Locate the cell with the specified text and output its (X, Y) center coordinate. 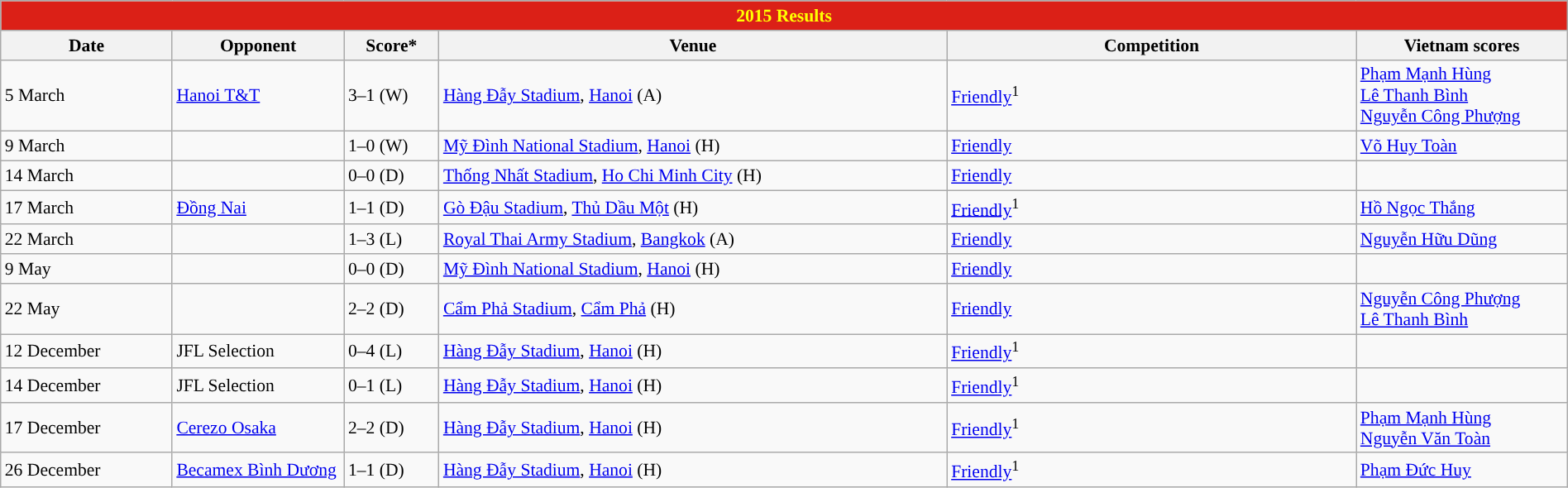
Opponent (258, 45)
Date (87, 45)
Hồ Ngọc Thắng (1462, 207)
Becamex Bình Dương (258, 470)
Hàng Đẫy Stadium, Hanoi (A) (693, 96)
Royal Thai Army Stadium, Bangkok (A) (693, 240)
Gò Đậu Stadium, Thủ Dầu Một (H) (693, 207)
17 December (87, 428)
12 December (87, 351)
Phạm Đức Huy (1462, 470)
Vietnam scores (1462, 45)
1–0 (W) (392, 146)
26 December (87, 470)
Thống Nhất Stadium, Ho Chi Minh City (H) (693, 176)
17 March (87, 207)
Hanoi T&T (258, 96)
0–1 (L) (392, 385)
0–4 (L) (392, 351)
2015 Results (784, 16)
22 March (87, 240)
Nguyễn Công Phượng Lê Thanh Bình (1462, 309)
Võ Huy Toàn (1462, 146)
Score* (392, 45)
Venue (693, 45)
22 May (87, 309)
3–1 (W) (392, 96)
Phạm Mạnh Hùng Lê Thanh Bình Nguyễn Công Phượng (1462, 96)
Đồng Nai (258, 207)
Phạm Mạnh Hùng Nguyễn Văn Toàn (1462, 428)
Competition (1151, 45)
14 December (87, 385)
Cẩm Phả Stadium, Cẩm Phả (H) (693, 309)
9 May (87, 269)
1–3 (L) (392, 240)
Cerezo Osaka (258, 428)
9 March (87, 146)
Nguyễn Hữu Dũng (1462, 240)
14 March (87, 176)
5 March (87, 96)
